Pinpoint the cell where the given text exists, returning its (x, y) midpoint coordinate. 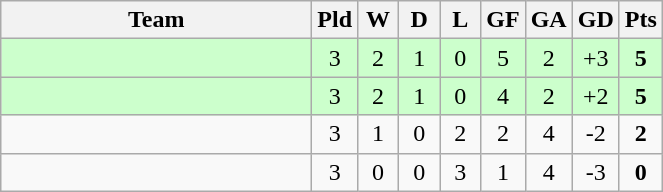
L (460, 20)
Pts (640, 20)
-2 (596, 134)
+2 (596, 96)
GA (548, 20)
GF (503, 20)
D (420, 20)
Pld (335, 20)
-3 (596, 172)
Team (156, 20)
W (378, 20)
+3 (596, 58)
GD (596, 20)
